Return [x, y] of the center of cell containing provided text 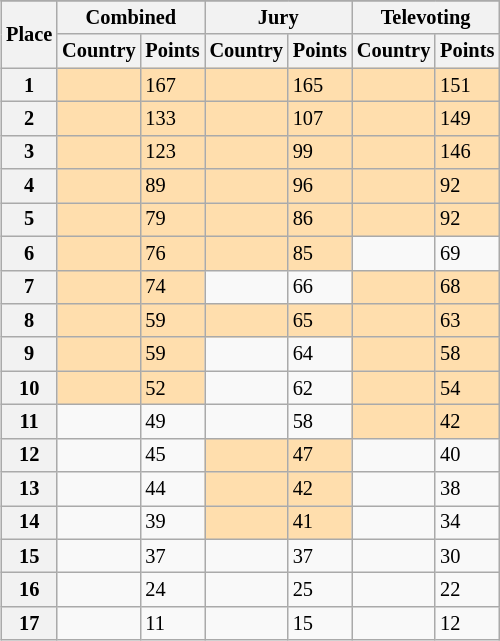
107 [320, 119]
1 [29, 85]
Televoting [426, 18]
133 [172, 119]
Jury [278, 18]
44 [172, 489]
34 [467, 523]
47 [320, 455]
99 [320, 152]
85 [320, 253]
10 [29, 388]
Place [29, 34]
151 [467, 85]
64 [320, 354]
149 [467, 119]
38 [467, 489]
6 [29, 253]
Combined [130, 18]
49 [172, 422]
45 [172, 455]
65 [320, 321]
13 [29, 489]
39 [172, 523]
22 [467, 590]
17 [29, 624]
86 [320, 220]
68 [467, 287]
79 [172, 220]
74 [172, 287]
62 [320, 388]
7 [29, 287]
167 [172, 85]
76 [172, 253]
3 [29, 152]
16 [29, 590]
63 [467, 321]
66 [320, 287]
24 [172, 590]
54 [467, 388]
96 [320, 186]
8 [29, 321]
89 [172, 186]
2 [29, 119]
25 [320, 590]
9 [29, 354]
40 [467, 455]
146 [467, 152]
165 [320, 85]
41 [320, 523]
14 [29, 523]
5 [29, 220]
52 [172, 388]
69 [467, 253]
30 [467, 556]
123 [172, 152]
4 [29, 186]
